Return (x, y) of the center of cell containing provided text 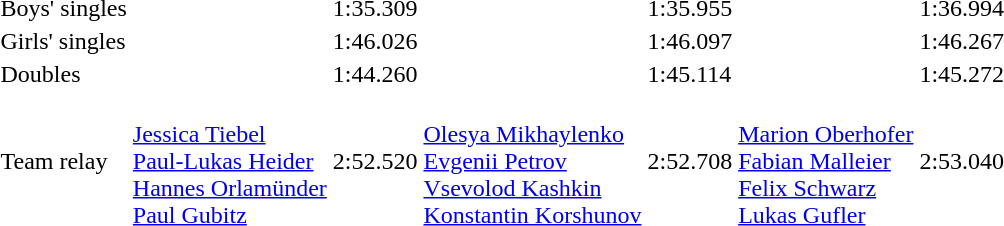
1:44.260 (375, 74)
1:46.026 (375, 41)
1:45.114 (690, 74)
1:46.097 (690, 41)
